For the text-containing cell, return its midpoint in [x, y] coordinate format. 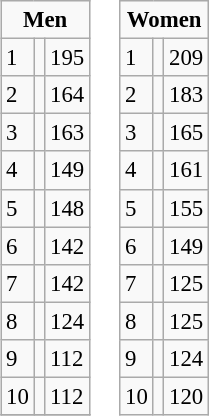
165 [186, 133]
209 [186, 58]
155 [186, 208]
195 [68, 58]
161 [186, 170]
148 [68, 208]
163 [68, 133]
120 [186, 396]
164 [68, 95]
Women [164, 20]
183 [186, 95]
Men [46, 20]
